Search for the cell housing the specified text and yield its (X, Y) center coordinate. 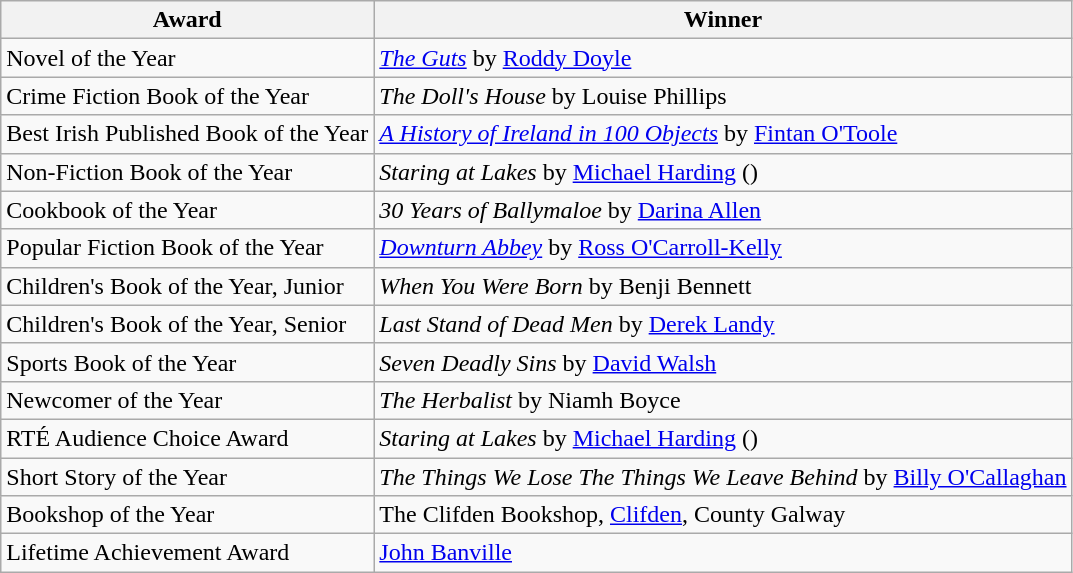
RTÉ Audience Choice Award (188, 438)
Crime Fiction Book of the Year (188, 96)
When You Were Born by Benji Bennett (723, 286)
Sports Book of the Year (188, 362)
Last Stand of Dead Men by Derek Landy (723, 324)
Children's Book of the Year, Junior (188, 286)
Best Irish Published Book of the Year (188, 134)
Novel of the Year (188, 58)
Award (188, 20)
Popular Fiction Book of the Year (188, 248)
The Things We Lose The Things We Leave Behind by Billy O'Callaghan (723, 477)
Winner (723, 20)
Newcomer of the Year (188, 400)
The Guts by Roddy Doyle (723, 58)
The Herbalist by Niamh Boyce (723, 400)
Short Story of the Year (188, 477)
Bookshop of the Year (188, 515)
John Banville (723, 553)
Non-Fiction Book of the Year (188, 172)
Cookbook of the Year (188, 210)
The Clifden Bookshop, Clifden, County Galway (723, 515)
Seven Deadly Sins by David Walsh (723, 362)
A History of Ireland in 100 Objects by Fintan O'Toole (723, 134)
Children's Book of the Year, Senior (188, 324)
Lifetime Achievement Award (188, 553)
30 Years of Ballymaloe by Darina Allen (723, 210)
The Doll's House by Louise Phillips (723, 96)
Downturn Abbey by Ross O'Carroll-Kelly (723, 248)
